Find where the given text appears and provide that cell's center as [X, Y] coordinate. 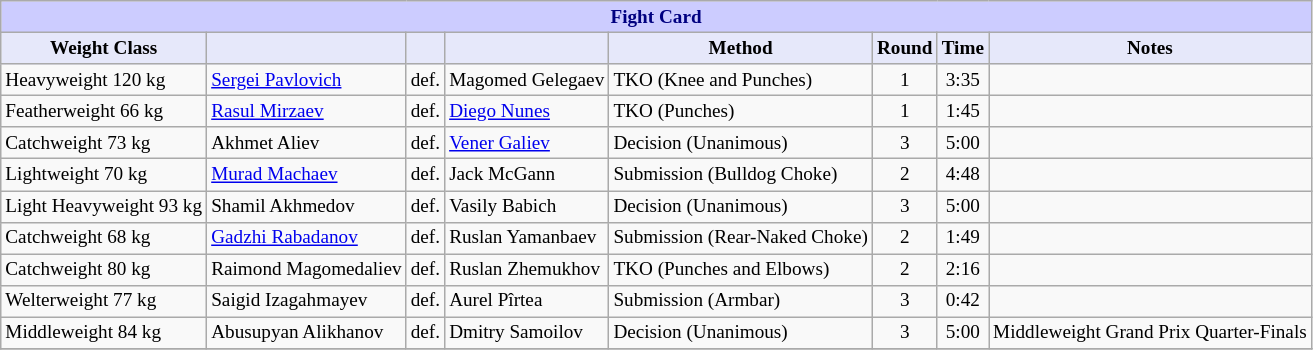
Dmitry Samoilov [527, 333]
Submission (Rear-Naked Choke) [741, 238]
Saigid Izagahmayev [306, 301]
Murad Machaev [306, 175]
TKO (Punches and Elbows) [741, 270]
Light Heavyweight 93 kg [104, 206]
TKO (Punches) [741, 111]
Sergei Pavlovich [306, 80]
Middleweight Grand Prix Quarter-Finals [1150, 333]
Submission (Bulldog Choke) [741, 175]
Method [741, 48]
Diego Nunes [527, 111]
Weight Class [104, 48]
TKO (Knee and Punches) [741, 80]
Round [904, 48]
Rasul Mirzaev [306, 111]
Ruslan Yamanbaev [527, 238]
Middleweight 84 kg [104, 333]
Welterweight 77 kg [104, 301]
4:48 [962, 175]
Heavyweight 120 kg [104, 80]
Notes [1150, 48]
Jack McGann [527, 175]
2:16 [962, 270]
Featherweight 66 kg [104, 111]
Magomed Gelegaev [527, 80]
1:45 [962, 111]
Catchweight 68 kg [104, 238]
Time [962, 48]
Fight Card [656, 17]
Raimond Magomedaliev [306, 270]
Abusupyan Alikhanov [306, 333]
Catchweight 73 kg [104, 143]
3:35 [962, 80]
Akhmet Aliev [306, 143]
Shamil Akhmedov [306, 206]
Vener Galiev [527, 143]
Gadzhi Rabadanov [306, 238]
Aurel Pîrtea [527, 301]
Vasily Babich [527, 206]
1:49 [962, 238]
Submission (Armbar) [741, 301]
Lightweight 70 kg [104, 175]
Catchweight 80 kg [104, 270]
Ruslan Zhemukhov [527, 270]
0:42 [962, 301]
